Pinpoint the cell where the given text exists, returning its (X, Y) midpoint coordinate. 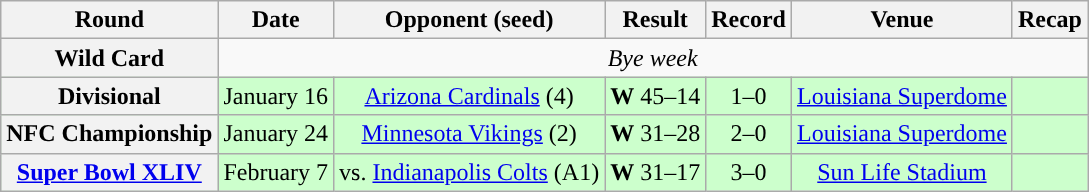
W 31–17 (656, 172)
February 7 (276, 172)
Round (110, 20)
Arizona Cardinals (4) (470, 96)
Sun Life Stadium (902, 172)
W 45–14 (656, 96)
vs. Indianapolis Colts (A1) (470, 172)
Super Bowl XLIV (110, 172)
3–0 (749, 172)
Opponent (seed) (470, 20)
Date (276, 20)
Wild Card (110, 58)
Record (749, 20)
Bye week (653, 58)
NFC Championship (110, 134)
Recap (1050, 20)
W 31–28 (656, 134)
2–0 (749, 134)
Divisional (110, 96)
1–0 (749, 96)
January 16 (276, 96)
Venue (902, 20)
January 24 (276, 134)
Minnesota Vikings (2) (470, 134)
Result (656, 20)
